Detect which cell encompasses the target text, then output its (X, Y) center coordinate. 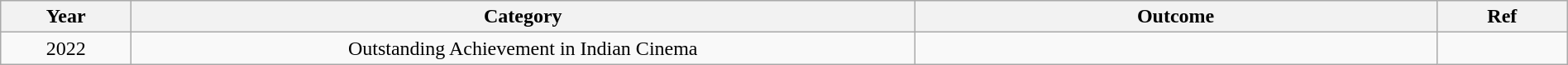
Category (523, 17)
Outcome (1176, 17)
Outstanding Achievement in Indian Cinema (523, 48)
Ref (1502, 17)
Year (66, 17)
2022 (66, 48)
